Capture the cell that displays the provided text and extract its (x, y) central coordinate. 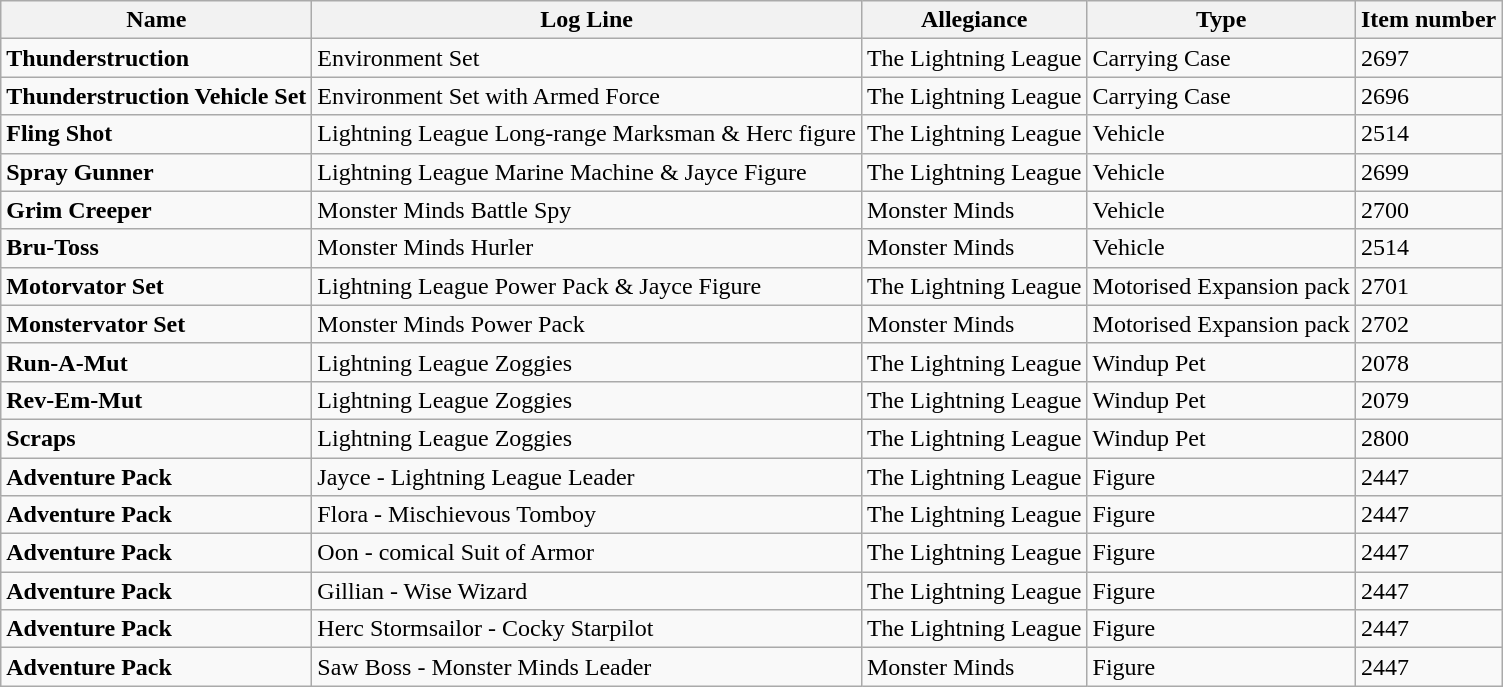
2079 (1428, 400)
Run-A-Mut (156, 362)
Grim Creeper (156, 210)
Thunderstruction (156, 58)
Environment Set (587, 58)
Gillian - Wise Wizard (587, 591)
Saw Boss - Monster Minds Leader (587, 667)
2697 (1428, 58)
Monster Minds Hurler (587, 248)
Flora - Mischievous Tomboy (587, 515)
2800 (1428, 438)
2699 (1428, 172)
Monster Minds Power Pack (587, 324)
Oon - comical Suit of Armor (587, 553)
Spray Gunner (156, 172)
Log Line (587, 20)
2078 (1428, 362)
Monster Minds Battle Spy (587, 210)
Environment Set with Armed Force (587, 96)
Motorvator Set (156, 286)
2701 (1428, 286)
Monstervator Set (156, 324)
Type (1221, 20)
Scraps (156, 438)
Item number (1428, 20)
Jayce - Lightning League Leader (587, 477)
Lightning League Power Pack & Jayce Figure (587, 286)
Fling Shot (156, 134)
Lightning League Long-range Marksman & Herc figure (587, 134)
2696 (1428, 96)
Thunderstruction Vehicle Set (156, 96)
Bru-Toss (156, 248)
2702 (1428, 324)
Rev-Em-Mut (156, 400)
Name (156, 20)
Allegiance (974, 20)
Herc Stormsailor - Cocky Starpilot (587, 629)
2700 (1428, 210)
Lightning League Marine Machine & Jayce Figure (587, 172)
